Determine the (X, Y) coordinate at the center of the cell enclosing the given text.  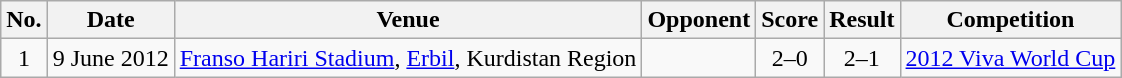
Result (862, 20)
Franso Hariri Stadium, Erbil, Kurdistan Region (408, 58)
2012 Viva World Cup (1010, 58)
Date (110, 20)
2–1 (862, 58)
Competition (1010, 20)
1 (24, 58)
9 June 2012 (110, 58)
Score (790, 20)
Venue (408, 20)
No. (24, 20)
2–0 (790, 58)
Opponent (699, 20)
